Return [x, y] of the center of cell containing provided text 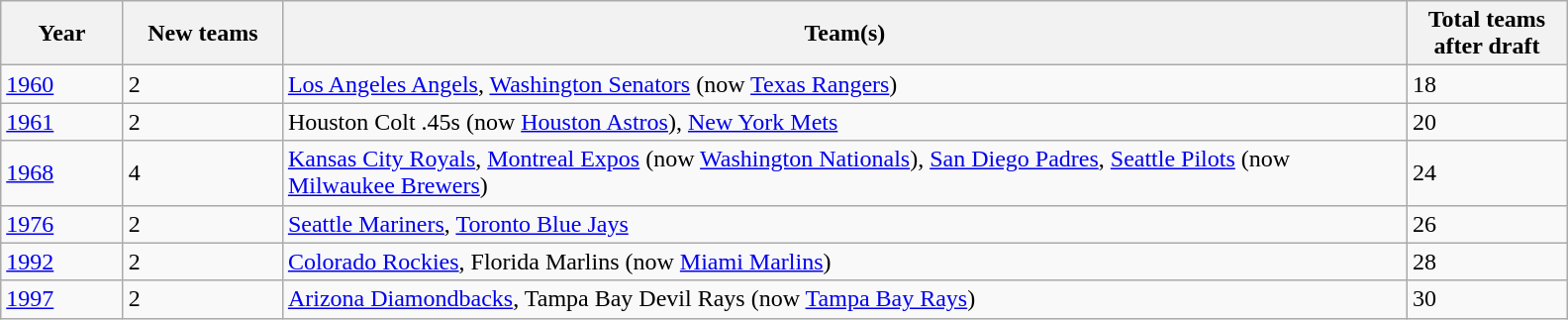
Team(s) [844, 34]
Los Angeles Angels, Washington Senators (now Texas Rangers) [844, 84]
Houston Colt .45s (now Houston Astros), New York Mets [844, 122]
4 [202, 172]
18 [1487, 84]
1997 [62, 299]
26 [1487, 224]
Kansas City Royals, Montreal Expos (now Washington Nationals), San Diego Padres, Seattle Pilots (now Milwaukee Brewers) [844, 172]
New teams [202, 34]
Colorado Rockies, Florida Marlins (now Miami Marlins) [844, 262]
20 [1487, 122]
1992 [62, 262]
1968 [62, 172]
24 [1487, 172]
28 [1487, 262]
Year [62, 34]
1976 [62, 224]
Total teams after draft [1487, 34]
Seattle Mariners, Toronto Blue Jays [844, 224]
1961 [62, 122]
Arizona Diamondbacks, Tampa Bay Devil Rays (now Tampa Bay Rays) [844, 299]
30 [1487, 299]
1960 [62, 84]
